Provide the (x, y) coordinate of the cell's center where the given text is located.  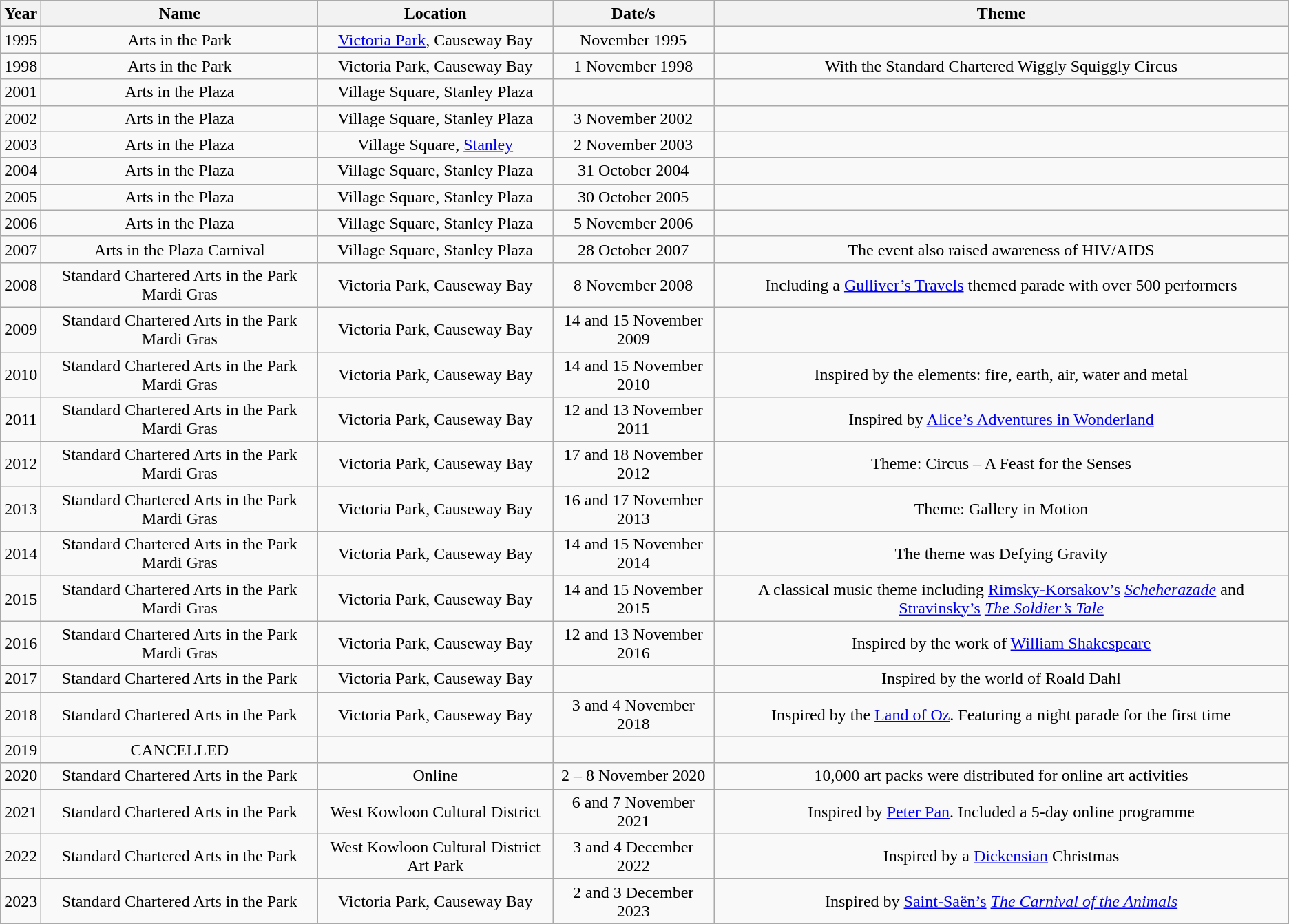
8 November 2008 (633, 285)
2013 (21, 510)
12 and 13 November 2016 (633, 643)
2008 (21, 285)
2006 (21, 223)
2010 (21, 375)
3 and 4 December 2022 (633, 857)
12 and 13 November 2011 (633, 420)
2002 (21, 118)
West Kowloon Cultural District (435, 811)
Year (21, 14)
Inspired by the Land of Oz. Featuring a night parade for the first time (1001, 715)
Online (435, 776)
Theme: Circus – A Feast for the Senses (1001, 464)
Inspired by Saint-Saën’s The Carnival of the Animals (1001, 901)
2015 (21, 599)
2012 (21, 464)
14 and 15 November 2014 (633, 554)
Including a Gulliver’s Travels themed parade with over 500 performers (1001, 285)
5 November 2006 (633, 223)
14 and 15 November 2009 (633, 329)
31 October 2004 (633, 171)
The theme was Defying Gravity (1001, 554)
2003 (21, 145)
Inspired by a Dickensian Christmas (1001, 857)
2005 (21, 197)
2019 (21, 750)
Inspired by the world of Roald Dahl (1001, 679)
2016 (21, 643)
Theme: Gallery in Motion (1001, 510)
The event also raised awareness of HIV/AIDS (1001, 249)
30 October 2005 (633, 197)
Inspired by Peter Pan. Included a 5-day online programme (1001, 811)
14 and 15 November 2015 (633, 599)
2018 (21, 715)
14 and 15 November 2010 (633, 375)
A classical music theme including Rimsky-Korsakov’s Scheherazade and Stravinsky’s The Soldier’s Tale (1001, 599)
Location (435, 14)
Inspired by the work of William Shakespeare (1001, 643)
3 November 2002 (633, 118)
2020 (21, 776)
November 1995 (633, 40)
2 November 2003 (633, 145)
2001 (21, 92)
Inspired by the elements: fire, earth, air, water and metal (1001, 375)
2014 (21, 554)
Theme (1001, 14)
2023 (21, 901)
Name (180, 14)
10,000 art packs were distributed for online art activities (1001, 776)
Village Square, Stanley (435, 145)
17 and 18 November 2012 (633, 464)
1 November 1998 (633, 66)
2022 (21, 857)
CANCELLED (180, 750)
6 and 7 November 2021 (633, 811)
1995 (21, 40)
2007 (21, 249)
Arts in the Plaza Carnival (180, 249)
2004 (21, 171)
West Kowloon Cultural District Art Park (435, 857)
Inspired by Alice’s Adventures in Wonderland (1001, 420)
With the Standard Chartered Wiggly Squiggly Circus (1001, 66)
28 October 2007 (633, 249)
3 and 4 November 2018 (633, 715)
2 – 8 November 2020 (633, 776)
2017 (21, 679)
2021 (21, 811)
1998 (21, 66)
2011 (21, 420)
16 and 17 November 2013 (633, 510)
2009 (21, 329)
Date/s (633, 14)
2 and 3 December 2023 (633, 901)
